Detect which cell encompasses the target text, then output its (X, Y) center coordinate. 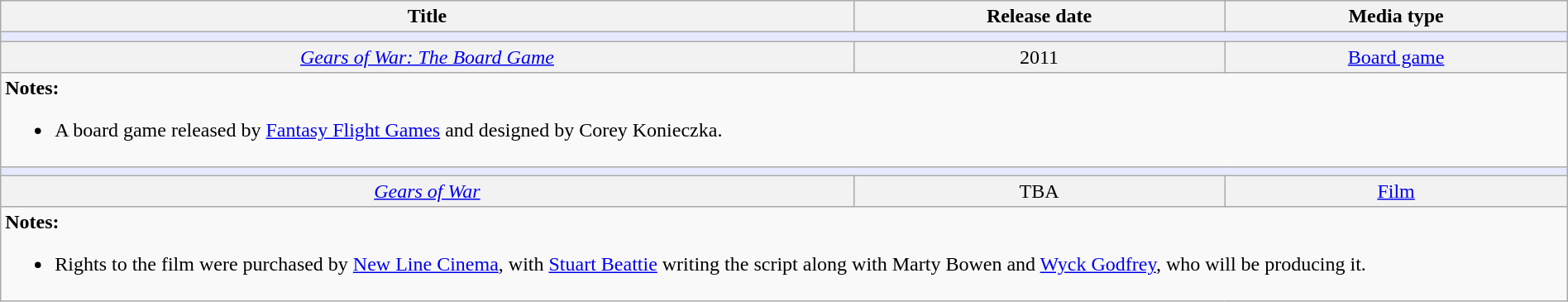
Gears of War (427, 191)
Notes:A board game released by Fantasy Flight Games and designed by Corey Konieczka. (784, 119)
Title (427, 17)
2011 (1039, 57)
TBA (1039, 191)
Release date (1039, 17)
Board game (1396, 57)
Gears of War: The Board Game (427, 57)
Film (1396, 191)
Media type (1396, 17)
